Search for the cell housing the specified text and yield its (x, y) center coordinate. 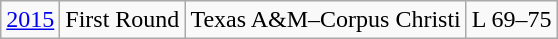
2015 (30, 20)
L 69–75 (512, 20)
Texas A&M–Corpus Christi (326, 20)
First Round (122, 20)
